Capture the cell that displays the provided text and extract its (x, y) central coordinate. 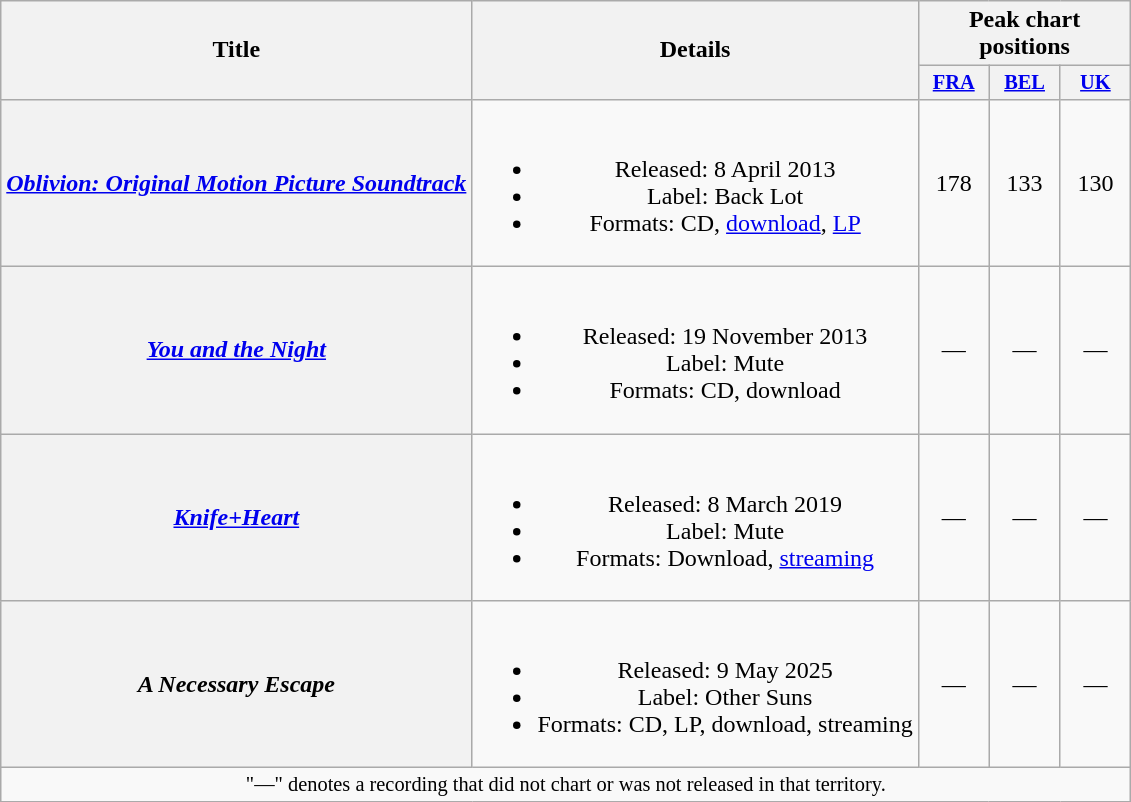
133 (1024, 182)
Title (236, 50)
Released: 19 November 2013Label: MuteFormats: CD, download (695, 350)
A Necessary Escape (236, 684)
130 (1096, 182)
UK (1096, 83)
178 (954, 182)
Peak chart positions (1024, 34)
Details (695, 50)
You and the Night (236, 350)
Oblivion: Original Motion Picture Soundtrack (236, 182)
"—" denotes a recording that did not chart or was not released in that territory. (566, 785)
Knife+Heart (236, 518)
Released: 8 March 2019Label: MuteFormats: Download, streaming (695, 518)
Released: 8 April 2013Label: Back LotFormats: CD, download, LP (695, 182)
FRA (954, 83)
Released: 9 May 2025Label: Other SunsFormats: CD, LP, download, streaming (695, 684)
BEL (1024, 83)
